Output the (X, Y) coordinate of the center of the cell containing the given text.  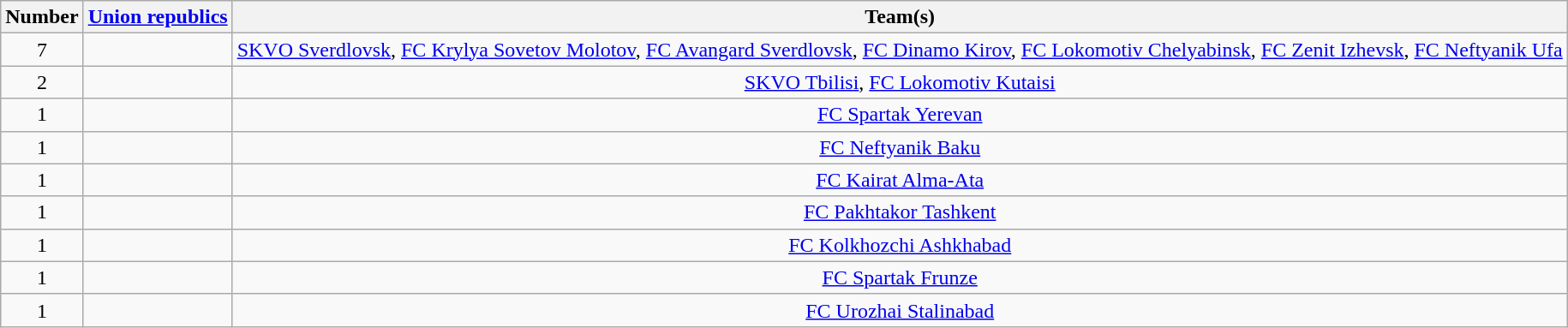
FC Pakhtakor Tashkent (900, 212)
FC Spartak Yerevan (900, 115)
SKVO Tbilisi, FC Lokomotiv Kutaisi (900, 82)
Team(s) (900, 17)
FC Neftyanik Baku (900, 147)
Number (42, 17)
7 (42, 50)
SKVO Sverdlovsk, FC Krylya Sovetov Molotov, FC Avangard Sverdlovsk, FC Dinamo Kirov, FC Lokomotiv Chelyabinsk, FC Zenit Izhevsk, FC Neftyanik Ufa (900, 50)
2 (42, 82)
FC Spartak Frunze (900, 277)
FC Kolkhozchi Ashkhabad (900, 245)
FC Urozhai Stalinabad (900, 310)
Union republics (158, 17)
FC Kairat Alma-Ata (900, 180)
